For the text-containing cell, return its midpoint in [X, Y] coordinate format. 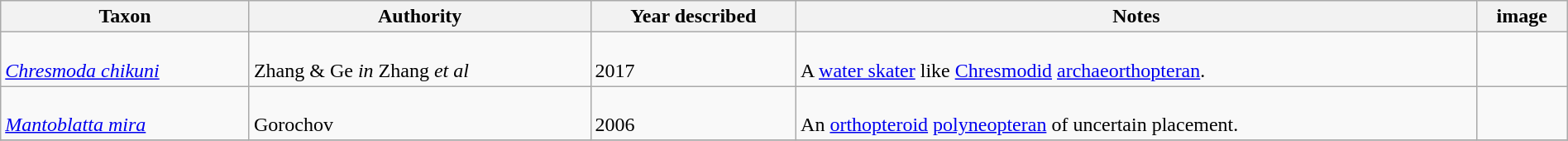
Zhang & Ge in Zhang et al [420, 60]
A water skater like Chresmodid archaeorthopteran. [1136, 60]
Gorochov [420, 113]
Mantoblatta mira [126, 113]
Chresmoda chikuni [126, 60]
An orthopteroid polyneopteran of uncertain placement. [1136, 113]
Taxon [126, 17]
2017 [693, 60]
Notes [1136, 17]
Year described [693, 17]
image [1522, 17]
2006 [693, 113]
Authority [420, 17]
